For the text-containing cell, return its midpoint in (x, y) coordinate format. 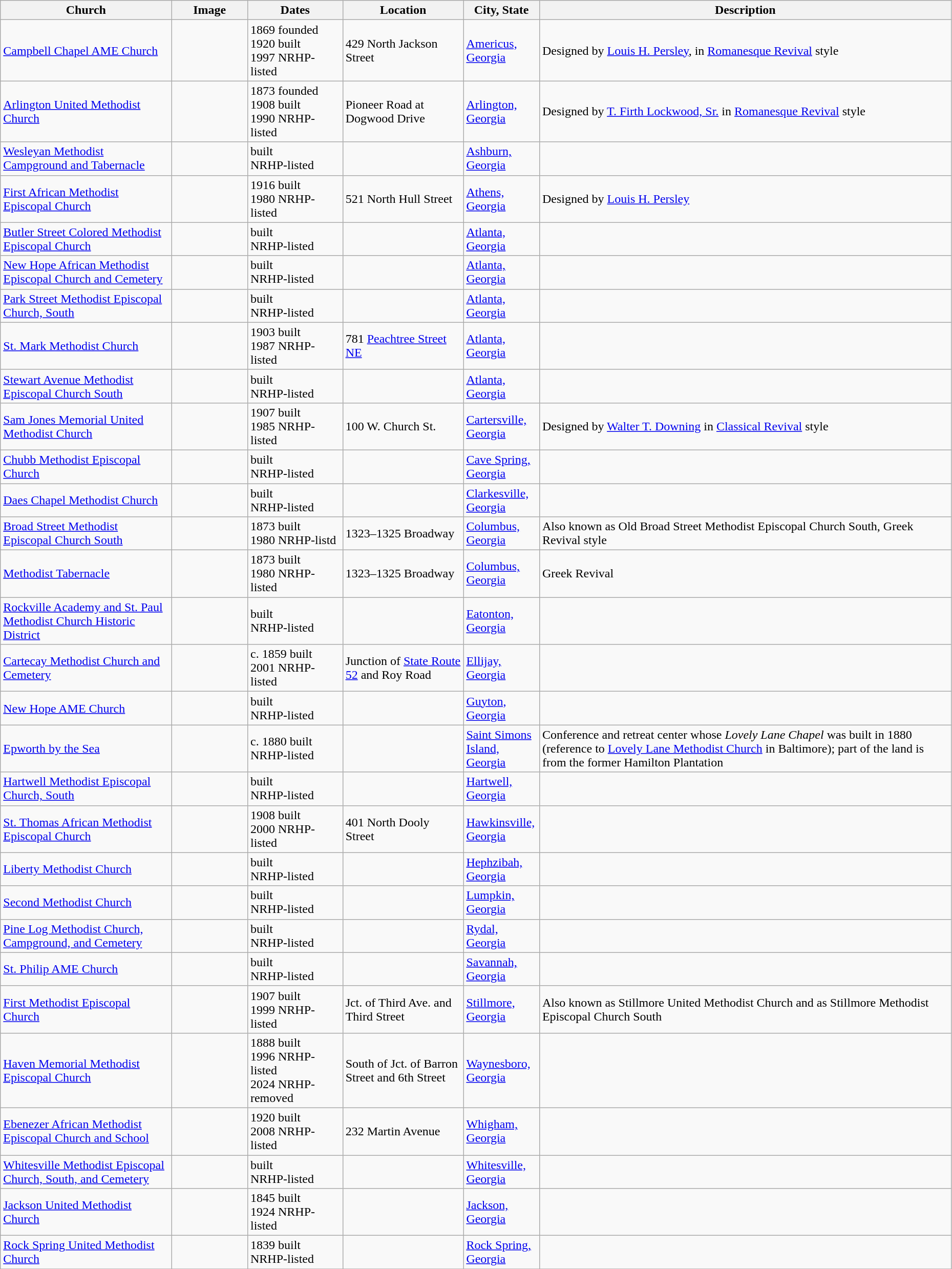
Haven Memorial Methodist Episcopal Church (86, 1070)
232 Martin Avenue (403, 1131)
Epworth by the Sea (86, 748)
Butler Street Colored Methodist Episcopal Church (86, 239)
Saint Simons Island, Georgia (502, 748)
Lumpkin, Georgia (502, 903)
1920 built2008 NRHP-listed (295, 1131)
781 Peachtree Street NE (403, 346)
Waynesboro, Georgia (502, 1070)
Jackson United Methodist Church (86, 1212)
Stillmore, Georgia (502, 1009)
St. Mark Methodist Church (86, 346)
1873 built1980 NRHP-listd (295, 534)
Clarkesville, Georgia (502, 500)
St. Thomas African Methodist Episcopal Church (86, 829)
429 North Jackson Street (403, 50)
New Hope AME Church (86, 708)
Hephzibah, Georgia (502, 869)
Savannah, Georgia (502, 969)
Junction of State Route 52 and Roy Road (403, 668)
1869 founded1920 built1997 NRHP-listed (295, 50)
Hartwell Methodist Episcopal Church, South (86, 789)
1907 built1999 NRHP-listed (295, 1009)
Hawkinsville, Georgia (502, 829)
1916 built1980 NRHP-listed (295, 199)
Wesleyan Methodist Campground and Tabernacle (86, 159)
Ashburn, Georgia (502, 159)
Arlington, Georgia (502, 112)
Methodist Tabernacle (86, 574)
Greek Revival (745, 574)
1908 built2000 NRHP-listed (295, 829)
Church (86, 10)
Broad Street Methodist Episcopal Church South (86, 534)
Pine Log Methodist Church, Campground, and Cemetery (86, 935)
Cartersville, Georgia (502, 426)
South of Jct. of Barron Street and 6th Street (403, 1070)
Also known as Old Broad Street Methodist Episcopal Church South, Greek Revival style (745, 534)
Designed by Louis H. Persley, in Romanesque Revival style (745, 50)
Sam Jones Memorial United Methodist Church (86, 426)
Ebenezer African Methodist Episcopal Church and School (86, 1131)
Americus, Georgia (502, 50)
Also known as Stillmore United Methodist Church and as Stillmore Methodist Episcopal Church South (745, 1009)
Image (210, 10)
Jct. of Third Ave. and Third Street (403, 1009)
521 North Hull Street (403, 199)
1839 built NRHP-listed (295, 1252)
Chubb Methodist Episcopal Church (86, 466)
Rock Spring United Methodist Church (86, 1252)
Guyton, Georgia (502, 708)
Eatonton, Georgia (502, 621)
Cartecay Methodist Church and Cemetery (86, 668)
Second Methodist Church (86, 903)
Description (745, 10)
Rydal, Georgia (502, 935)
Whitesville, Georgia (502, 1171)
c. 1859 built2001 NRHP-listed (295, 668)
Pioneer Road at Dogwood Drive (403, 112)
Designed by T. Firth Lockwood, Sr. in Romanesque Revival style (745, 112)
Ellijay, Georgia (502, 668)
Stewart Avenue Methodist Episcopal Church South (86, 386)
Liberty Methodist Church (86, 869)
Rock Spring, Georgia (502, 1252)
New Hope African Methodist Episcopal Church and Cemetery (86, 273)
1903 built1987 NRHP-listed (295, 346)
401 North Dooly Street (403, 829)
City, State (502, 10)
First African Methodist Episcopal Church (86, 199)
100 W. Church St. (403, 426)
First Methodist Episcopal Church (86, 1009)
St. Philip AME Church (86, 969)
Athens, Georgia (502, 199)
Whigham, Georgia (502, 1131)
Designed by Louis H. Persley (745, 199)
1845 built1924 NRHP-listed (295, 1212)
Daes Chapel Methodist Church (86, 500)
c. 1880 builtNRHP-listed (295, 748)
1888 built1996 NRHP-listed2024 NRHP-removed (295, 1070)
Arlington United Methodist Church (86, 112)
Cave Spring, Georgia (502, 466)
Whitesville Methodist Episcopal Church, South, and Cemetery (86, 1171)
Jackson, Georgia (502, 1212)
Hartwell, Georgia (502, 789)
Location (403, 10)
builtNRHP-listed (295, 159)
1907 built1985 NRHP-listed (295, 426)
Campbell Chapel AME Church (86, 50)
1873 built1980 NRHP-listed (295, 574)
1873 founded1908 built1990 NRHP-listed (295, 112)
Park Street Methodist Episcopal Church, South (86, 305)
Designed by Walter T. Downing in Classical Revival style (745, 426)
Dates (295, 10)
Rockville Academy and St. Paul Methodist Church Historic District (86, 621)
